Identify which cell holds the provided text, then report its [X, Y] central coordinate. 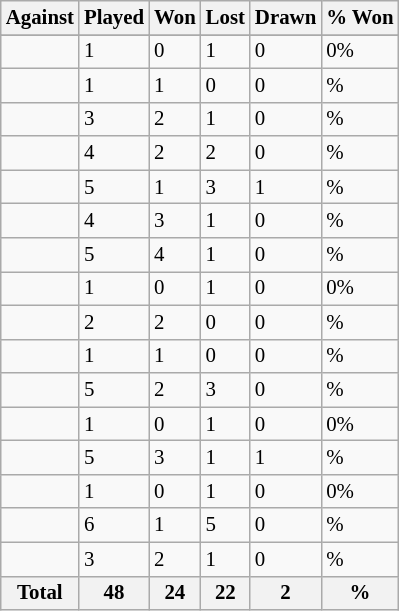
24 [175, 593]
6 [114, 525]
48 [114, 593]
22 [226, 593]
Won [175, 18]
Lost [226, 18]
Drawn [286, 18]
% Won [360, 18]
Played [114, 18]
Total [40, 593]
Against [40, 18]
